Output the (x, y) coordinate of the center of the cell containing the given text.  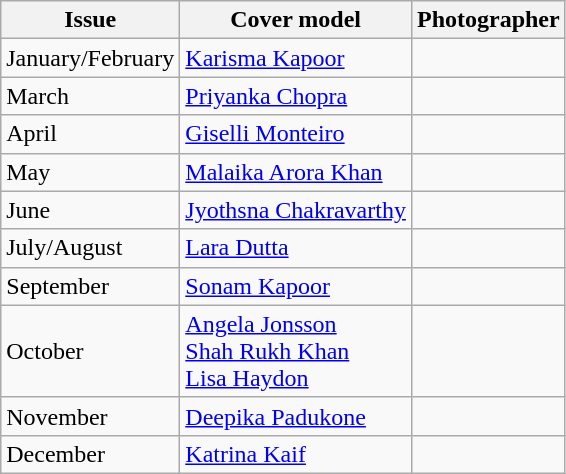
March (90, 96)
Priyanka Chopra (296, 96)
May (90, 172)
November (90, 416)
Photographer (488, 20)
July/August (90, 248)
June (90, 210)
Sonam Kapoor (296, 286)
Issue (90, 20)
April (90, 134)
Giselli Monteiro (296, 134)
September (90, 286)
Cover model (296, 20)
Karisma Kapoor (296, 58)
Katrina Kaif (296, 454)
Angela JonssonShah Rukh KhanLisa Haydon (296, 351)
Lara Dutta (296, 248)
Malaika Arora Khan (296, 172)
January/February (90, 58)
October (90, 351)
Jyothsna Chakravarthy (296, 210)
December (90, 454)
Deepika Padukone (296, 416)
